Find where the given text appears and provide that cell's center as [x, y] coordinate. 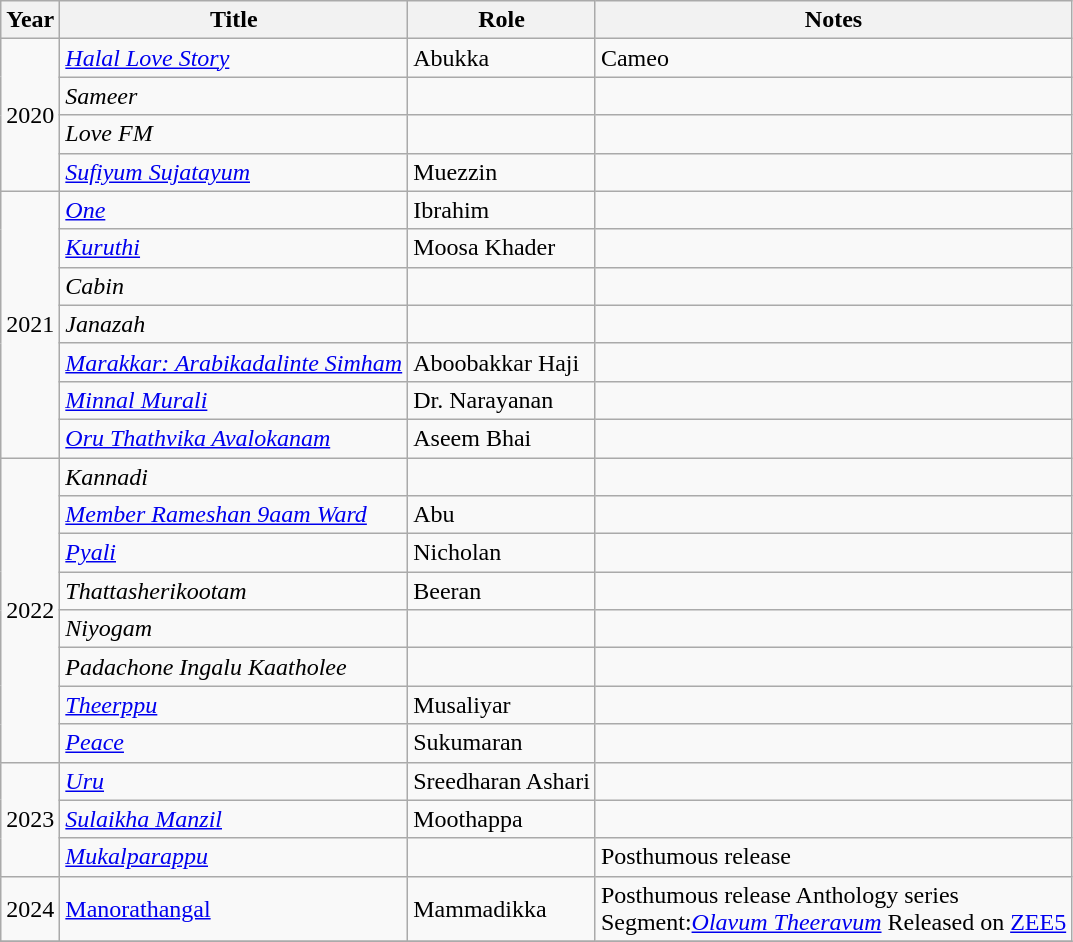
Sufiyum Sujatayum [234, 172]
Love FM [234, 134]
Abu [502, 515]
Pyali [234, 553]
Oru Thathvika Avalokanam [234, 438]
Manorathangal [234, 908]
Marakkar: Arabikadalinte Simham [234, 362]
Beeran [502, 591]
Cameo [833, 58]
Peace [234, 743]
Janazah [234, 324]
Aboobakkar Haji [502, 362]
Sameer [234, 96]
Minnal Murali [234, 400]
Niyogam [234, 629]
Member Rameshan 9aam Ward [234, 515]
Nicholan [502, 553]
Kuruthi [234, 248]
Halal Love Story [234, 58]
Thattasherikootam [234, 591]
Aseem Bhai [502, 438]
Abukka [502, 58]
Dr. Narayanan [502, 400]
Muezzin [502, 172]
Moothappa [502, 819]
2023 [30, 819]
Sulaikha Manzil [234, 819]
Padachone Ingalu Kaatholee [234, 667]
Mukalparappu [234, 857]
Posthumous release [833, 857]
Musaliyar [502, 705]
One [234, 210]
2020 [30, 115]
Cabin [234, 286]
Moosa Khader [502, 248]
2021 [30, 324]
Kannadi [234, 477]
2022 [30, 610]
Ibrahim [502, 210]
Year [30, 20]
Notes [833, 20]
2024 [30, 908]
Theerppu [234, 705]
Sukumaran [502, 743]
Role [502, 20]
Title [234, 20]
Uru [234, 781]
Mammadikka [502, 908]
Sreedharan Ashari [502, 781]
Posthumous release Anthology seriesSegment:Olavum Theeravum Released on ZEE5 [833, 908]
